Scan for the cell matching the given text and deliver its [x, y] coordinate at center. 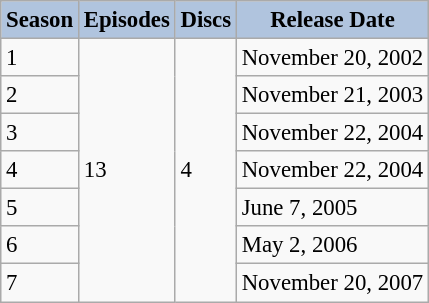
November 21, 2003 [332, 95]
Season [40, 20]
November 20, 2007 [332, 283]
6 [40, 245]
June 7, 2005 [332, 208]
3 [40, 133]
Release Date [332, 20]
May 2, 2006 [332, 245]
2 [40, 95]
13 [126, 170]
1 [40, 58]
November 20, 2002 [332, 58]
5 [40, 208]
Episodes [126, 20]
Discs [206, 20]
7 [40, 283]
